Determine the [X, Y] coordinate at the center of the cell enclosing the given text.  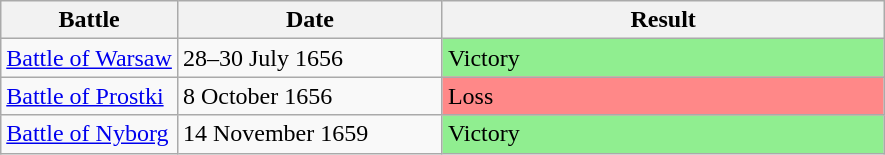
Battle of Warsaw [90, 58]
Battle of Nyborg [90, 134]
14 November 1659 [310, 134]
Result [663, 20]
28–30 July 1656 [310, 58]
8 October 1656 [310, 96]
Date [310, 20]
Battle [90, 20]
Battle of Prostki [90, 96]
Loss [663, 96]
